For the text-containing cell, return its midpoint in (X, Y) coordinate format. 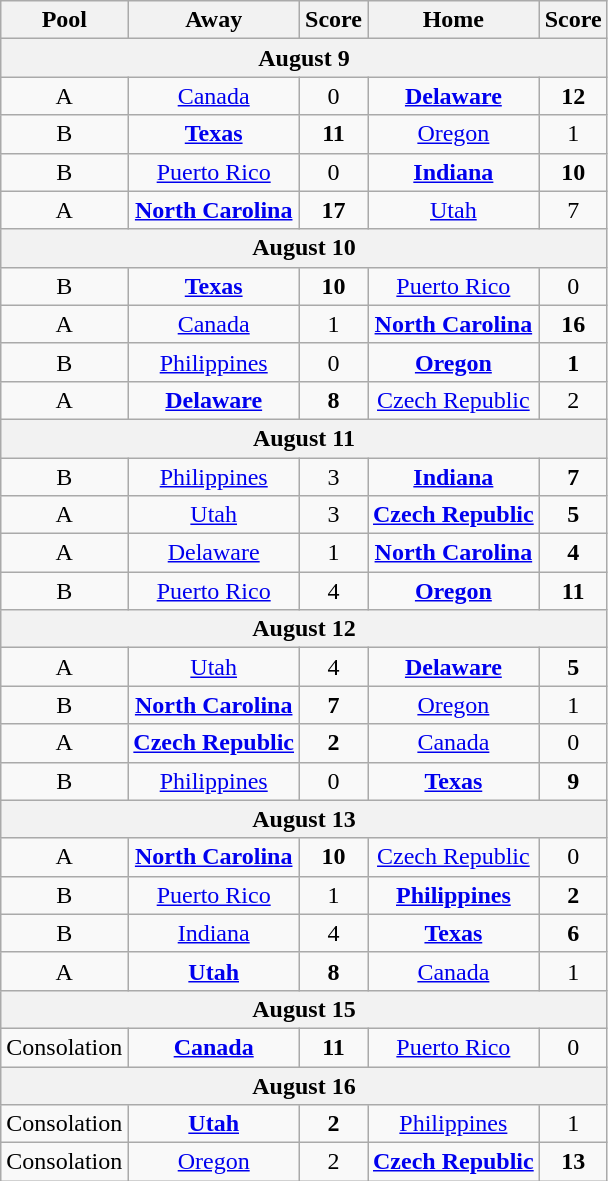
August 16 (304, 1085)
16 (573, 324)
August 13 (304, 819)
13 (573, 1162)
Pool (64, 20)
17 (334, 210)
August 15 (304, 1009)
Away (214, 20)
12 (573, 96)
August 12 (304, 629)
August 9 (304, 58)
Home (454, 20)
9 (573, 781)
6 (573, 933)
August 10 (304, 248)
August 11 (304, 438)
